Identify which cell holds the provided text, then report its (x, y) central coordinate. 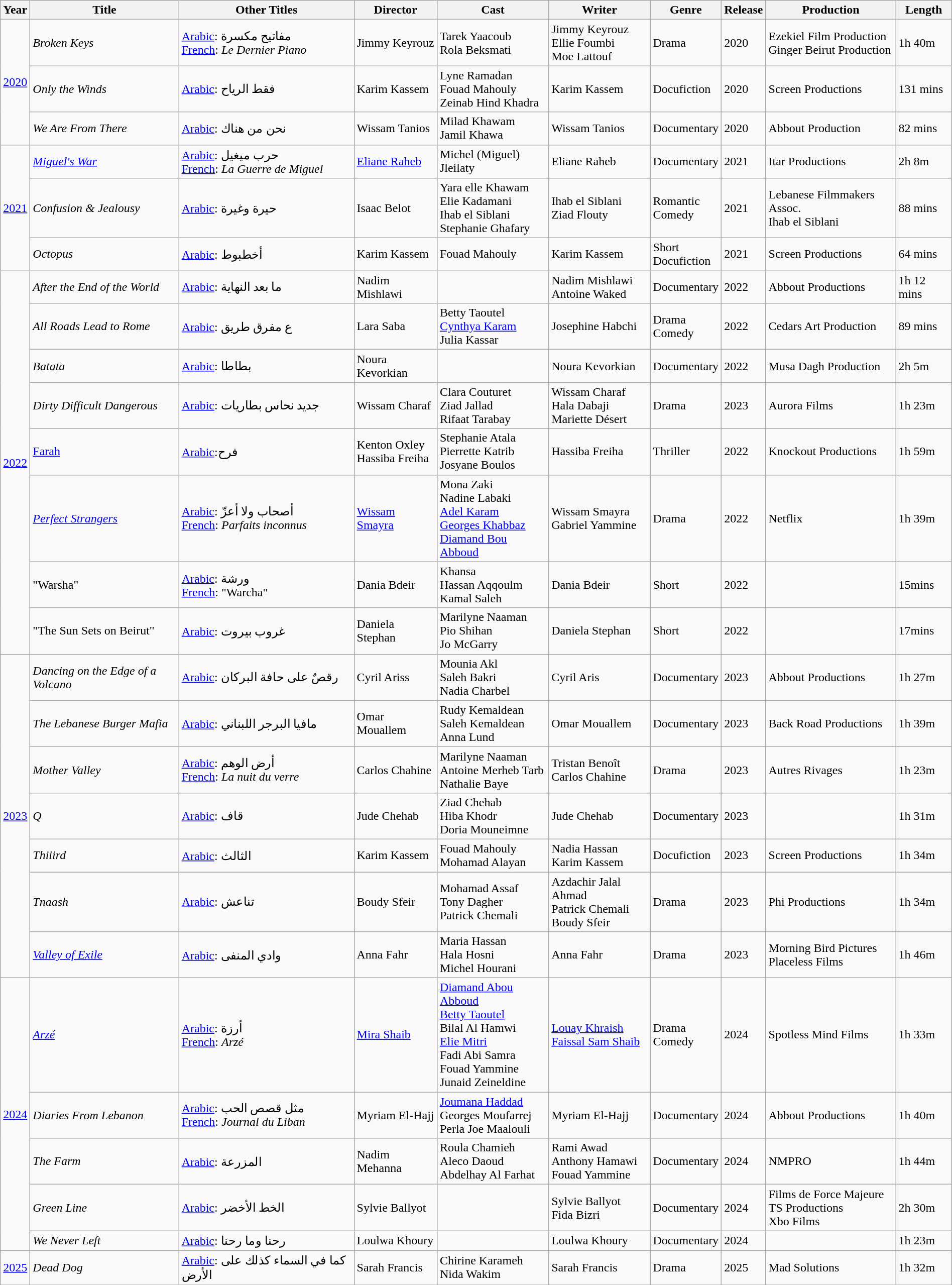
Stephanie Atala Pierrette Katrib Josyane Boulos (493, 452)
Green Line (104, 1208)
2h 5m (924, 366)
Length (924, 10)
Morning Bird Pictures Placeless Films (830, 955)
We Are From There (104, 129)
Khansa Hassan Aqqoulm Kamal Saleh (493, 585)
Romantic Comedy (686, 208)
Hassiba Freiha (600, 452)
We Never Left (104, 1241)
Wissam Smayra Gabriel Yammine (600, 518)
Rudy Kemaldean Saleh Kemaldean Anna Lund (493, 723)
Nadim Mehanna (396, 1161)
Arabic: ما بعد النهاية (266, 287)
Miguel's War (104, 162)
Lyne Ramadan Fouad Mahouly Zeinab Hind Khadra (493, 89)
Tristan Benoît Carlos Chahine (600, 770)
Writer (600, 10)
Arabic: الثالث (266, 855)
Arzé (104, 1035)
Diamand Abou Abboud Betty Taoutel Bilal Al Hamwi Elie Mitri Fadi Abi Samra Fouad Yammine Junaid Zeineldine (493, 1035)
Q (104, 816)
Dirty Difficult Dangerous (104, 405)
Knockout Productions (830, 452)
Cast (493, 10)
Dancing on the Edge of a Volcano (104, 677)
Maria Hassan Hala Hosni Michel Hourani (493, 955)
Mohamad Assaf Tony Dagher Patrick Chemali (493, 902)
Arabic: رقصٌ على حافة البركان (266, 677)
Arabic: مثل قصص الحب French: Journal du Liban (266, 1115)
Ziad Chehab Hiba Khodr Doria Mouneimne (493, 816)
Azdachir Jalal Ahmad Patrick Chemali Boudy Sfeir (600, 902)
Phi Productions (830, 902)
Octopus (104, 254)
Farah (104, 452)
Sylvie Ballyot (396, 1208)
Mother Valley (104, 770)
Roula Chamieh Aleco Daoud Abdelhay Al Farhat (493, 1161)
Arabic: نحن من هناك (266, 129)
Betty Taoutel Cynthya Karam Julia Kassar (493, 327)
Milad Khawam Jamil Khawa (493, 129)
1h 27m (924, 677)
82 mins (924, 129)
Boudy Sfeir (396, 902)
Abbout Production (830, 129)
Title (104, 10)
Only the Winds (104, 89)
Valley of Exile (104, 955)
Lara Saba (396, 327)
Arabic:فرح (266, 452)
1h 12 mins (924, 287)
1h 31m (924, 816)
Cyril Ariss (396, 677)
Arabic: بطاطا (266, 366)
64 mins (924, 254)
Arabic: جديد نحاس بطاريات (266, 405)
Marilyne Naaman Antoine Merheb Tarb Nathalie Baye (493, 770)
Jimmy Keyrouz Ellie Foumbi Moe Lattouf (600, 43)
Arabic: أصحاب ولا أعزّ French: Parfaits inconnus (266, 518)
The Lebanese Burger Mafia (104, 723)
Arabic: كما في السماء كذلك على الأرض (266, 1267)
Cyril Aris (600, 677)
89 mins (924, 327)
Sylvie Ballyot Fida Bizri (600, 1208)
Spotless Mind Films (830, 1035)
Fouad Mahouly Mohamad Alayan (493, 855)
Broken Keys (104, 43)
Director (396, 10)
Jimmy Keyrouz (396, 43)
Arabic: ع مفرق طريق (266, 327)
Wissam Charaf Hala Dabaji Mariette Désert (600, 405)
Films de Force Majeure TS Productions Xbo Films (830, 1208)
Mad Solutions (830, 1267)
Lebanese Filmmakers Assoc. Ihab el Siblani (830, 208)
Chirine Karameh Nida Wakim (493, 1267)
1h 33m (924, 1035)
Fouad Mahouly (493, 254)
Nadim Mishlawi (396, 287)
Aurora Films (830, 405)
Release (744, 10)
Other Titles (266, 10)
88 mins (924, 208)
Itar Productions (830, 162)
Genre (686, 10)
Arabic: المزرعة (266, 1161)
Thriller (686, 452)
NMPRO (830, 1161)
Louay Khraish Faissal Sam Shaib (600, 1035)
Carlos Chahine (396, 770)
17mins (924, 631)
Ezekiel Film Production Ginger Beirut Production (830, 43)
Mona Zaki Nadine Labaki Adel Karam Georges Khabbaz Diamand Bou Abboud (493, 518)
Arabic: رحنا وما رحنا (266, 1241)
2h 30m (924, 1208)
Michel (Miguel) Jleilaty (493, 162)
Musa Dagh Production (830, 366)
After the End of the World (104, 287)
1h 44m (924, 1161)
131 mins (924, 89)
Rami Awad Anthony Hamawi Fouad Yammine (600, 1161)
Arabic: تناعش (266, 902)
"The Sun Sets on Beirut" (104, 631)
Thiiird (104, 855)
Confusion & Jealousy (104, 208)
Netflix (830, 518)
Arabic: ورشة French: "Warcha" (266, 585)
Arabic: فقط الرياح (266, 89)
Marilyne Naaman Pio Shihan Jo McGarry (493, 631)
Arabic: أرزة French: Arzé (266, 1035)
Yara elle Khawam Elie Kadamani Ihab el Siblani Stephanie Ghafary (493, 208)
All Roads Lead to Rome (104, 327)
Batata (104, 366)
Arabic: وادي المنفى (266, 955)
"Warsha" (104, 585)
Joumana Haddad Georges Moufarrej Perla Joe Maalouli (493, 1115)
Mounia Akl Saleh Bakri Nadia Charbel (493, 677)
Wissam Charaf (396, 405)
Back Road Productions (830, 723)
Cedars Art Production (830, 327)
Dead Dog (104, 1267)
Ihab el Siblani Ziad Flouty (600, 208)
Short Docufiction (686, 254)
Arabic: قاف (266, 816)
2h 8m (924, 162)
Mira Shaib (396, 1035)
Wissam Smayra (396, 518)
Arabic: أخطبوط (266, 254)
Perfect Strangers (104, 518)
Nadim Mishlawi Antoine Waked (600, 287)
Production (830, 10)
1h 32m (924, 1267)
Arabic: مفاتيح مكسرة French: Le Dernier Piano (266, 43)
1h 46m (924, 955)
Isaac Belot (396, 208)
Josephine Habchi (600, 327)
Diaries From Lebanon (104, 1115)
Arabic: حرب ميغيل French: La Guerre de Miguel (266, 162)
Arabic: أرض الوهم French: La nuit du verre (266, 770)
Year (15, 10)
Arabic: مافيا البرجر اللبناني (266, 723)
Clara Couturet Ziad Jallad Rifaat Tarabay (493, 405)
Arabic: حيرة وغيرة (266, 208)
Tarek Yaacoub Rola Beksmati (493, 43)
15mins (924, 585)
Tnaash (104, 902)
Nadia Hassan Karim Kassem (600, 855)
Arabic: الخط الأخضر (266, 1208)
Kenton Oxley Hassiba Freiha (396, 452)
Arabic: غروب بيروت (266, 631)
1h 59m (924, 452)
The Farm (104, 1161)
Autres Rivages (830, 770)
